Determine the (x, y) coordinate at the center of the cell enclosing the given text.  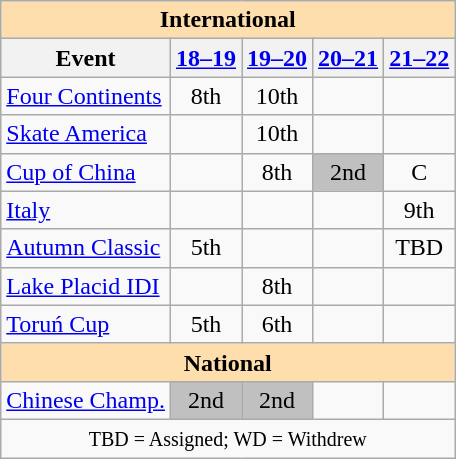
19–20 (278, 58)
Cup of China (86, 172)
Four Continents (86, 96)
Autumn Classic (86, 248)
Italy (86, 210)
9th (420, 210)
C (420, 172)
TBD (420, 248)
20–21 (348, 58)
International (228, 20)
Chinese Champ. (86, 400)
18–19 (206, 58)
Event (86, 58)
TBD = Assigned; WD = Withdrew (228, 438)
Toruń Cup (86, 324)
National (228, 362)
6th (278, 324)
Skate America (86, 134)
21–22 (420, 58)
Lake Placid IDI (86, 286)
